Search for the cell housing the specified text and yield its (x, y) center coordinate. 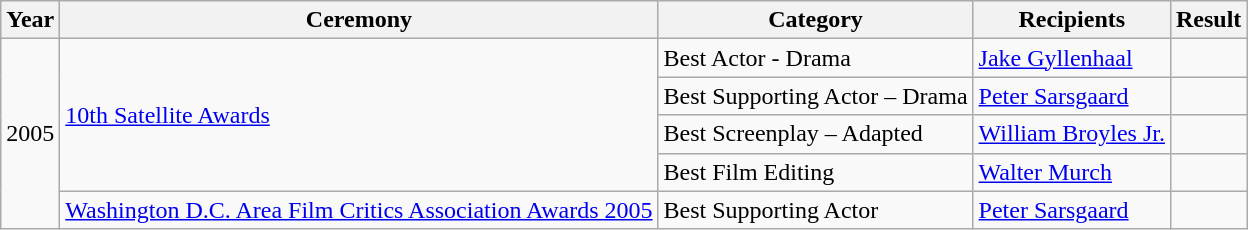
Walter Murch (1072, 172)
Best Screenplay – Adapted (816, 134)
William Broyles Jr. (1072, 134)
Category (816, 20)
Best Supporting Actor – Drama (816, 96)
Result (1208, 20)
Washington D.C. Area Film Critics Association Awards 2005 (359, 210)
Jake Gyllenhaal (1072, 58)
Recipients (1072, 20)
2005 (30, 134)
Best Supporting Actor (816, 210)
Ceremony (359, 20)
Year (30, 20)
10th Satellite Awards (359, 115)
Best Actor - Drama (816, 58)
Best Film Editing (816, 172)
